Find where the given text appears and provide that cell's center as [x, y] coordinate. 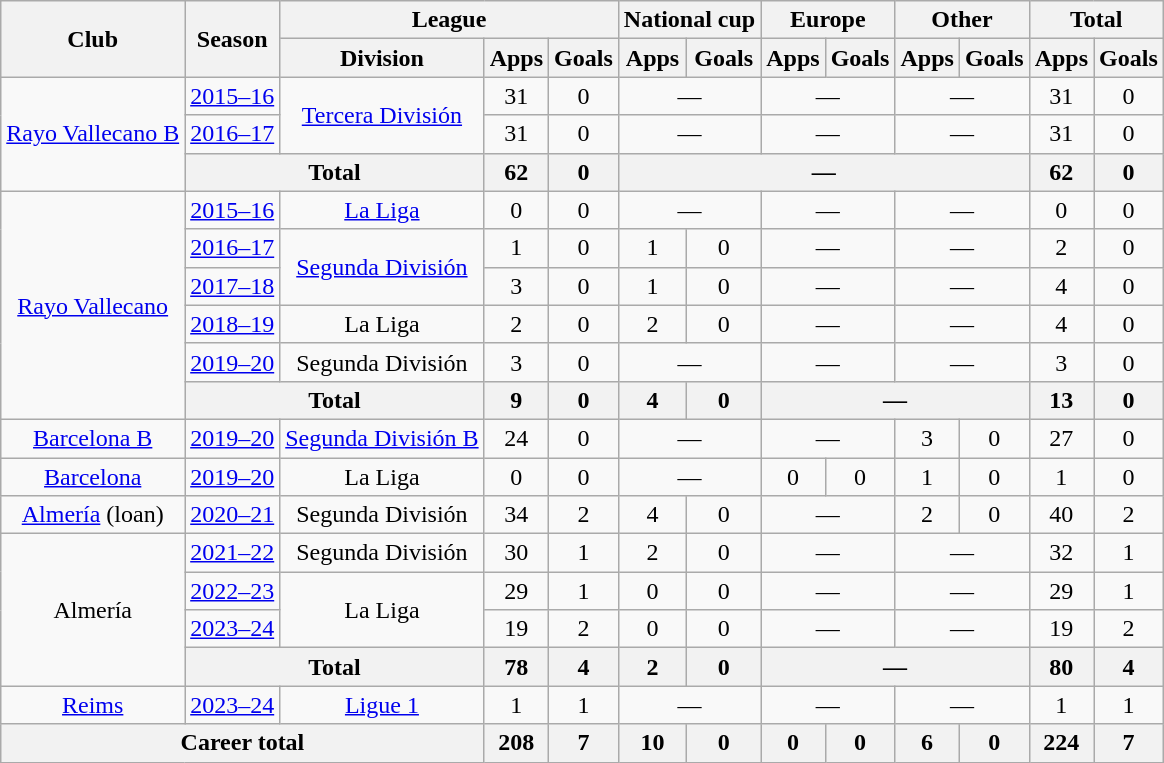
10 [652, 743]
9 [516, 400]
Season [232, 39]
208 [516, 743]
Other [962, 20]
Segunda División B [382, 438]
24 [516, 438]
League [450, 20]
Rayo Vallecano [93, 305]
Reims [93, 705]
Barcelona [93, 477]
40 [1061, 515]
Tercera División [382, 115]
34 [516, 515]
13 [1061, 400]
National cup [689, 20]
Almería [93, 610]
224 [1061, 743]
2017–18 [232, 286]
2021–22 [232, 553]
2022–23 [232, 591]
Career total [242, 743]
2018–19 [232, 324]
Division [382, 58]
Ligue 1 [382, 705]
78 [516, 667]
6 [927, 743]
27 [1061, 438]
Almería (loan) [93, 515]
80 [1061, 667]
Club [93, 39]
Europe [828, 20]
Rayo Vallecano B [93, 134]
Barcelona B [93, 438]
2020–21 [232, 515]
30 [516, 553]
32 [1061, 553]
